Search for the cell housing the specified text and yield its (x, y) center coordinate. 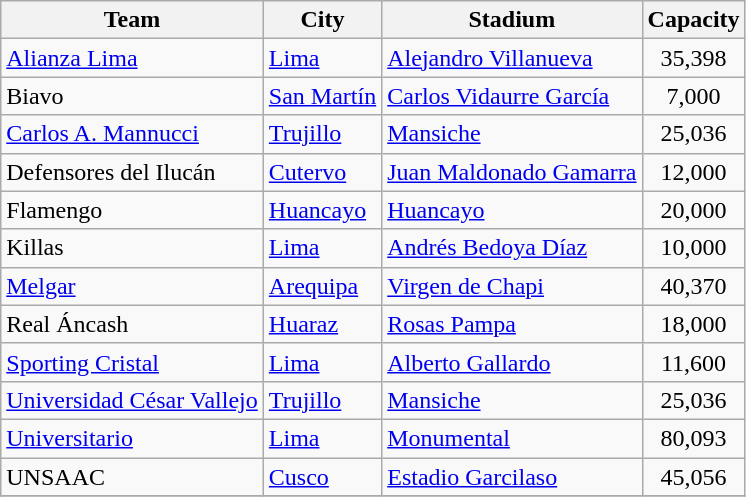
Arequipa (322, 286)
35,398 (694, 58)
Universidad César Vallejo (132, 400)
Carlos Vidaurre García (512, 96)
Alejandro Villanueva (512, 58)
20,000 (694, 210)
Team (132, 20)
40,370 (694, 286)
Virgen de Chapi (512, 286)
Estadio Garcilaso (512, 477)
Juan Maldonado Gamarra (512, 172)
10,000 (694, 248)
Real Áncash (132, 324)
Rosas Pampa (512, 324)
Stadium (512, 20)
City (322, 20)
Sporting Cristal (132, 362)
Monumental (512, 438)
Biavo (132, 96)
Cusco (322, 477)
UNSAAC (132, 477)
Flamengo (132, 210)
Capacity (694, 20)
Universitario (132, 438)
San Martín (322, 96)
Melgar (132, 286)
Cutervo (322, 172)
Carlos A. Mannucci (132, 134)
Andrés Bedoya Díaz (512, 248)
11,600 (694, 362)
18,000 (694, 324)
12,000 (694, 172)
Killas (132, 248)
Defensores del Ilucán (132, 172)
80,093 (694, 438)
Alianza Lima (132, 58)
7,000 (694, 96)
Huaraz (322, 324)
Alberto Gallardo (512, 362)
45,056 (694, 477)
